Output the (x, y) coordinate of the center of the cell containing the given text.  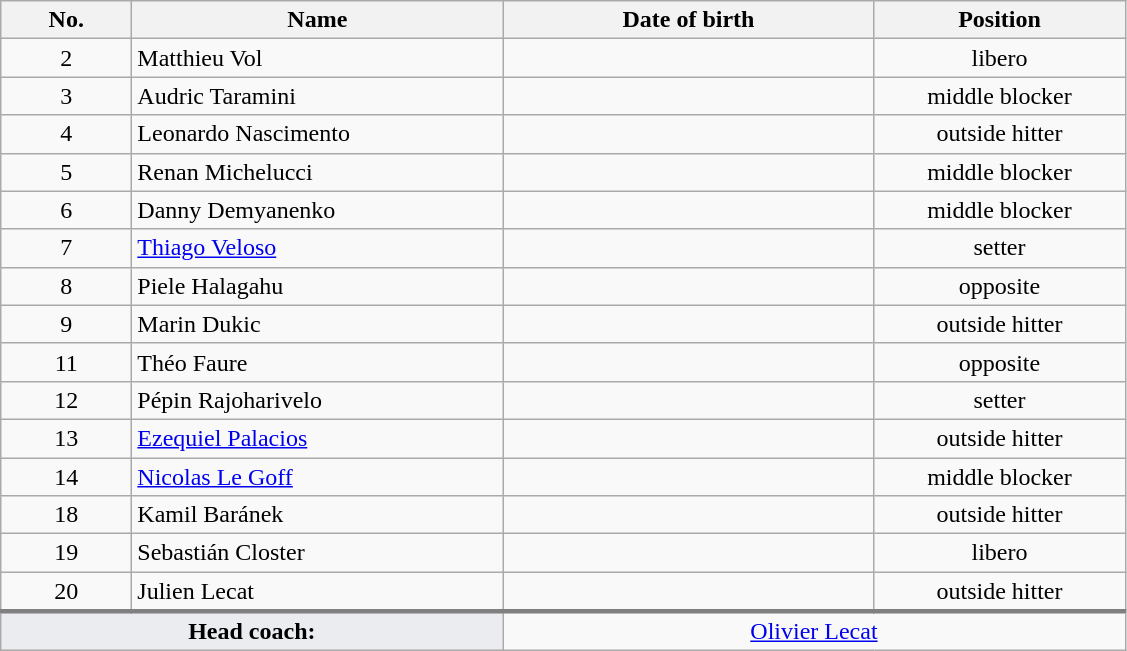
Théo Faure (318, 362)
18 (66, 515)
No. (66, 20)
Sebastián Closter (318, 553)
Thiago Veloso (318, 248)
14 (66, 477)
5 (66, 172)
Marin Dukic (318, 324)
Danny Demyanenko (318, 210)
11 (66, 362)
4 (66, 134)
Ezequiel Palacios (318, 438)
2 (66, 58)
Olivier Lecat (814, 631)
8 (66, 286)
Matthieu Vol (318, 58)
9 (66, 324)
Leonardo Nascimento (318, 134)
13 (66, 438)
Renan Michelucci (318, 172)
19 (66, 553)
Date of birth (688, 20)
Name (318, 20)
Audric Taramini (318, 96)
Kamil Baránek (318, 515)
Head coach: (252, 631)
Nicolas Le Goff (318, 477)
20 (66, 592)
Piele Halagahu (318, 286)
3 (66, 96)
12 (66, 400)
Julien Lecat (318, 592)
6 (66, 210)
Position (1000, 20)
7 (66, 248)
Pépin Rajoharivelo (318, 400)
